Identify which cell holds the provided text, then report its (x, y) central coordinate. 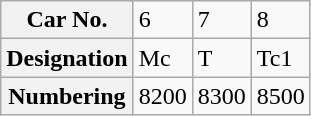
8200 (162, 96)
8 (280, 20)
Car No. (67, 20)
Mc (162, 58)
Numbering (67, 96)
7 (222, 20)
8300 (222, 96)
Designation (67, 58)
Tc1 (280, 58)
T (222, 58)
6 (162, 20)
8500 (280, 96)
